Output the (x, y) coordinate of the center of the cell containing the given text.  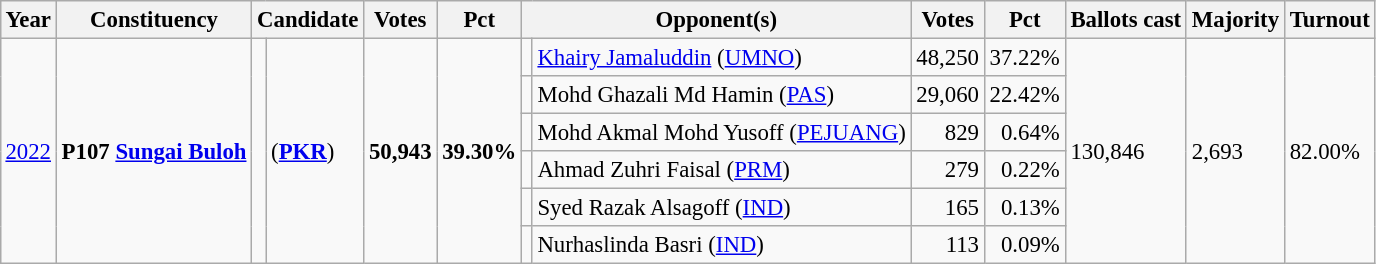
(PKR) (315, 151)
Candidate (308, 20)
37.22% (1024, 57)
Ballots cast (1126, 20)
2,693 (1235, 151)
2022 (28, 151)
P107 Sungai Buloh (154, 151)
Nurhaslinda Basri (IND) (722, 245)
39.30% (480, 151)
29,060 (948, 95)
113 (948, 245)
829 (948, 133)
Year (28, 20)
22.42% (1024, 95)
0.22% (1024, 170)
0.13% (1024, 208)
130,846 (1126, 151)
Khairy Jamaluddin (UMNO) (722, 57)
0.09% (1024, 245)
Turnout (1330, 20)
Syed Razak Alsagoff (IND) (722, 208)
50,943 (400, 151)
82.00% (1330, 151)
48,250 (948, 57)
279 (948, 170)
0.64% (1024, 133)
Ahmad Zuhri Faisal (PRM) (722, 170)
Majority (1235, 20)
Mohd Akmal Mohd Yusoff (PEJUANG) (722, 133)
165 (948, 208)
Opponent(s) (717, 20)
Mohd Ghazali Md Hamin (PAS) (722, 95)
Constituency (154, 20)
